Determine the [x, y] coordinate at the center of the cell enclosing the given text.  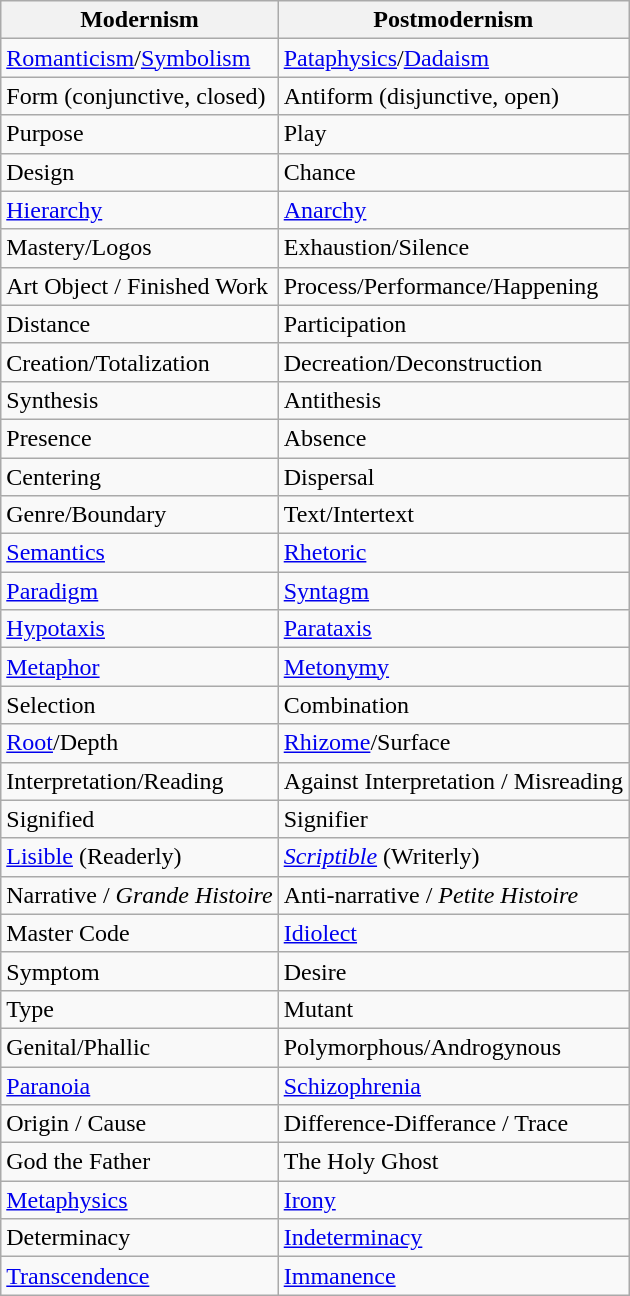
Symptom [140, 971]
Chance [453, 172]
Paradigm [140, 591]
Root/Depth [140, 743]
Mastery/Logos [140, 248]
Form (conjunctive, closed) [140, 96]
Type [140, 1009]
Semantics [140, 553]
Desire [453, 971]
Antiform (disjunctive, open) [453, 96]
Dispersal [453, 477]
Absence [453, 438]
Idiolect [453, 933]
Transcendence [140, 1276]
Decreation/Deconstruction [453, 362]
Distance [140, 324]
Signifier [453, 819]
The Holy Ghost [453, 1162]
Pataphysics/Dadaism [453, 58]
Romanticism/Symbolism [140, 58]
Design [140, 172]
Synthesis [140, 400]
Metonymy [453, 667]
Art Object / Finished Work [140, 286]
Exhaustion/Silence [453, 248]
Rhetoric [453, 553]
Parataxis [453, 629]
Purpose [140, 134]
Genre/Boundary [140, 515]
Lisible (Readerly) [140, 857]
Schizophrenia [453, 1085]
Mutant [453, 1009]
Modernism [140, 20]
Anti-narrative / Petite Histoire [453, 895]
Difference-Differance / Trace [453, 1124]
Syntagm [453, 591]
Centering [140, 477]
Master Code [140, 933]
Paranoia [140, 1085]
Postmodernism [453, 20]
Anarchy [453, 210]
Indeterminacy [453, 1238]
Metaphysics [140, 1200]
Combination [453, 705]
Play [453, 134]
Interpretation/Reading [140, 781]
Rhizome/Surface [453, 743]
Origin / Cause [140, 1124]
Participation [453, 324]
Against Interpretation / Misreading [453, 781]
Antithesis [453, 400]
Genital/Phallic [140, 1047]
Determinacy [140, 1238]
Polymorphous/Androgynous [453, 1047]
God the Father [140, 1162]
Process/Performance/Happening [453, 286]
Hierarchy [140, 210]
Immanence [453, 1276]
Metaphor [140, 667]
Hypotaxis [140, 629]
Narrative / Grande Histoire [140, 895]
Creation/Totalization [140, 362]
Text/Intertext [453, 515]
Irony [453, 1200]
Scriptible (Writerly) [453, 857]
Selection [140, 705]
Signified [140, 819]
Presence [140, 438]
